Search for the cell housing the specified text and yield its (X, Y) center coordinate. 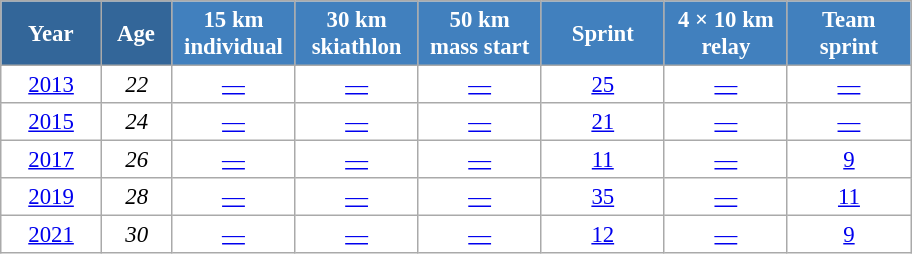
12 (602, 235)
Team sprint (848, 34)
26 (136, 160)
2021 (52, 235)
25 (602, 85)
4 × 10 km relay (726, 34)
15 km individual (234, 34)
50 km mass start (480, 34)
22 (136, 85)
Age (136, 34)
30 km skiathlon (356, 34)
24 (136, 122)
2015 (52, 122)
35 (602, 197)
2017 (52, 160)
Sprint (602, 34)
30 (136, 235)
Year (52, 34)
2013 (52, 85)
2019 (52, 197)
21 (602, 122)
28 (136, 197)
